Output the (X, Y) coordinate of the center of the cell containing the given text.  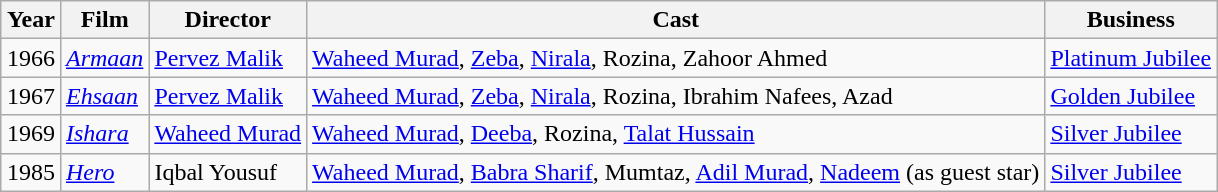
Business (1131, 20)
Waheed Murad (228, 134)
Ehsaan (104, 96)
Director (228, 20)
Golden Jubilee (1131, 96)
Ishara (104, 134)
Iqbal Yousuf (228, 172)
Film (104, 20)
Waheed Murad, Zeba, Nirala, Rozina, Zahoor Ahmed (676, 58)
Platinum Jubilee (1131, 58)
Year (30, 20)
Waheed Murad, Deeba, Rozina, Talat Hussain (676, 134)
1967 (30, 96)
Armaan (104, 58)
1969 (30, 134)
Waheed Murad, Babra Sharif, Mumtaz, Adil Murad, Nadeem (as guest star) (676, 172)
Waheed Murad, Zeba, Nirala, Rozina, Ibrahim Nafees, Azad (676, 96)
Cast (676, 20)
1966 (30, 58)
Hero (104, 172)
1985 (30, 172)
